Determine the [x, y] coordinate at the center of the cell enclosing the given text.  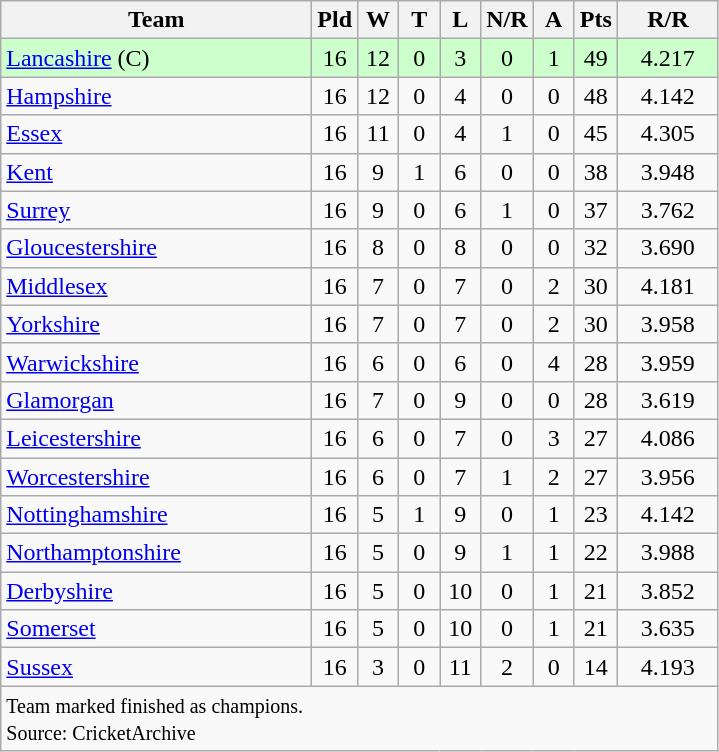
4.305 [668, 134]
Team [156, 20]
Leicestershire [156, 438]
Team marked finished as champions.Source: CricketArchive [360, 718]
4.181 [668, 286]
38 [596, 172]
32 [596, 248]
L [460, 20]
3.948 [668, 172]
3.635 [668, 629]
3.852 [668, 591]
Lancashire (C) [156, 58]
Pld [335, 20]
Worcestershire [156, 477]
Pts [596, 20]
W [378, 20]
3.956 [668, 477]
Glamorgan [156, 400]
14 [596, 667]
3.619 [668, 400]
Sussex [156, 667]
T [420, 20]
4.086 [668, 438]
37 [596, 210]
Nottinghamshire [156, 515]
3.762 [668, 210]
23 [596, 515]
3.958 [668, 324]
3.690 [668, 248]
49 [596, 58]
Surrey [156, 210]
Northamptonshire [156, 553]
R/R [668, 20]
3.959 [668, 362]
A [554, 20]
N/R [507, 20]
Yorkshire [156, 324]
4.217 [668, 58]
4.193 [668, 667]
22 [596, 553]
Kent [156, 172]
45 [596, 134]
Hampshire [156, 96]
Somerset [156, 629]
Warwickshire [156, 362]
48 [596, 96]
Gloucestershire [156, 248]
3.988 [668, 553]
Derbyshire [156, 591]
Middlesex [156, 286]
Essex [156, 134]
